Return the [x, y] coordinate for the center point of the cell that contains the specified text.  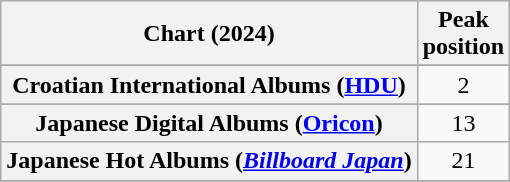
2 [463, 85]
Peakposition [463, 34]
13 [463, 123]
Chart (2024) [209, 34]
Japanese Digital Albums (Oricon) [209, 123]
Japanese Hot Albums (Billboard Japan) [209, 161]
Croatian International Albums (HDU) [209, 85]
21 [463, 161]
